Output the (X, Y) coordinate of the center of the cell containing the given text.  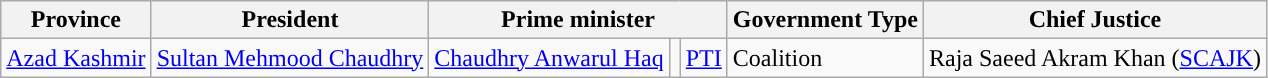
President (290, 20)
Chief Justice (1094, 20)
Azad Kashmir (76, 58)
Sultan Mehmood Chaudhry (290, 58)
Chaudhry Anwarul Haq (549, 58)
Coalition (825, 58)
Raja Saeed Akram Khan (SCAJK) (1094, 58)
Government Type (825, 20)
Prime minister (578, 20)
PTI (704, 58)
Province (76, 20)
